Find where the given text appears and provide that cell's center as (x, y) coordinate. 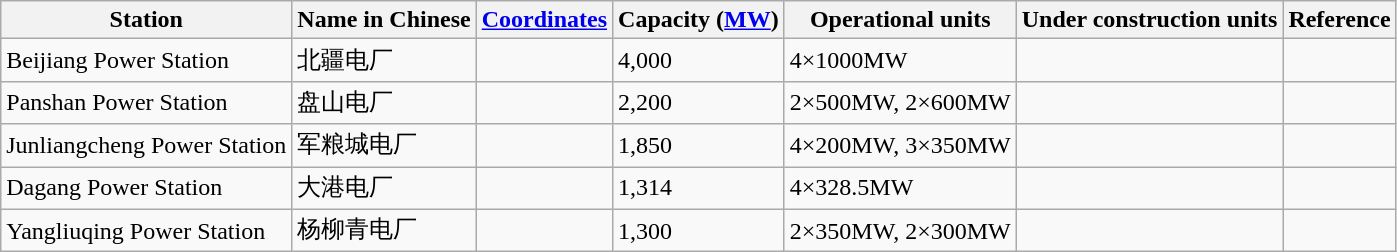
1,314 (699, 188)
大港电厂 (384, 188)
Junliangcheng Power Station (146, 146)
Under construction units (1150, 20)
Name in Chinese (384, 20)
Beijiang Power Station (146, 60)
Panshan Power Station (146, 102)
北疆电厂 (384, 60)
盘山电厂 (384, 102)
Dagang Power Station (146, 188)
2×500MW, 2×600MW (900, 102)
4×200MW, 3×350MW (900, 146)
Yangliuqing Power Station (146, 230)
4,000 (699, 60)
4×1000MW (900, 60)
1,300 (699, 230)
Capacity (MW) (699, 20)
杨柳青电厂 (384, 230)
Reference (1340, 20)
4×328.5MW (900, 188)
军粮城电厂 (384, 146)
2×350MW, 2×300MW (900, 230)
Coordinates (544, 20)
2,200 (699, 102)
Station (146, 20)
1,850 (699, 146)
Operational units (900, 20)
